Capture the cell that displays the provided text and extract its [x, y] central coordinate. 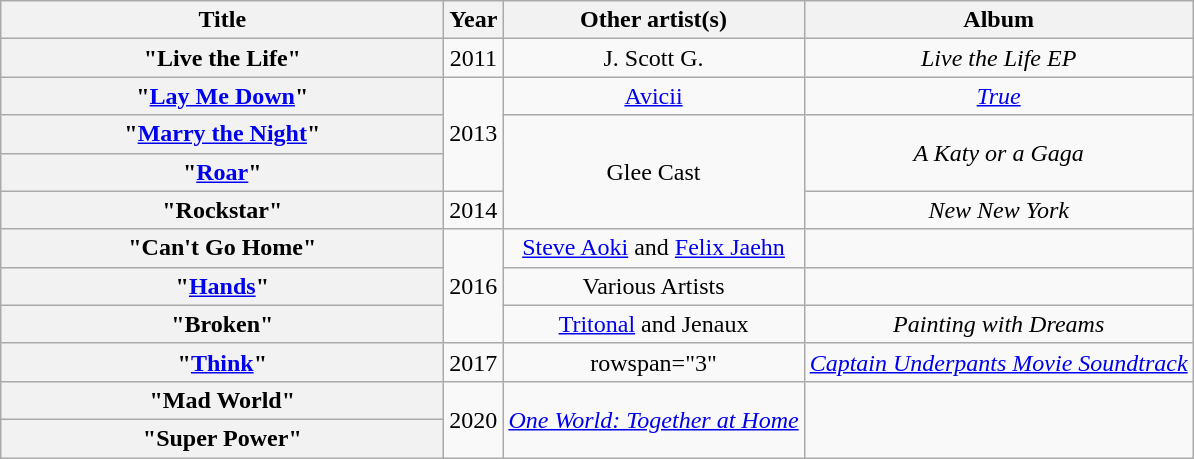
"Marry the Night" [222, 134]
Year [474, 20]
"Mad World" [222, 400]
"Super Power" [222, 438]
2013 [474, 134]
"Think" [222, 362]
True [998, 96]
"Hands" [222, 286]
Steve Aoki and Felix Jaehn [654, 248]
Painting with Dreams [998, 324]
"Lay Me Down" [222, 96]
"Rockstar" [222, 210]
2014 [474, 210]
"Roar" [222, 172]
"Broken" [222, 324]
Title [222, 20]
Captain Underpants Movie Soundtrack [998, 362]
2016 [474, 286]
rowspan="3" [654, 362]
Various Artists [654, 286]
Glee Cast [654, 172]
New New York [998, 210]
One World: Together at Home [654, 419]
2020 [474, 419]
Tritonal and Jenaux [654, 324]
Album [998, 20]
2011 [474, 58]
Other artist(s) [654, 20]
J. Scott G. [654, 58]
2017 [474, 362]
"Live the Life" [222, 58]
A Katy or a Gaga [998, 153]
Avicii [654, 96]
Live the Life EP [998, 58]
"Can't Go Home" [222, 248]
